Output the (X, Y) coordinate of the center of the cell containing the given text.  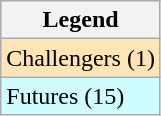
Futures (15) (81, 96)
Legend (81, 20)
Challengers (1) (81, 58)
